Extract the (X, Y) coordinate from the center of the cell holding the provided text.  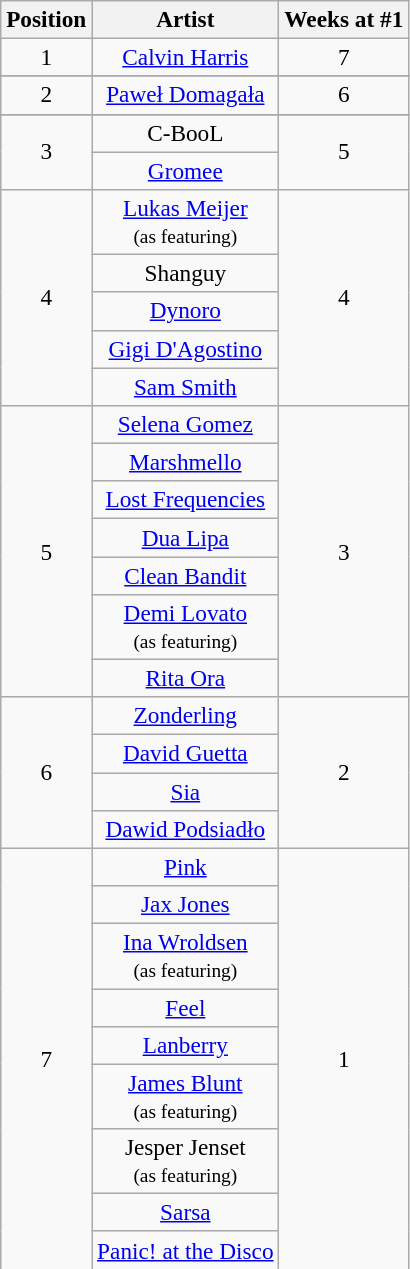
Selena Gomez (186, 424)
Pink (186, 867)
Dynoro (186, 311)
Lost Frequencies (186, 500)
Paweł Domagała (186, 95)
Dawid Podsiadło (186, 829)
Marshmello (186, 462)
Sam Smith (186, 386)
Demi Lovato(as featuring) (186, 626)
Zonderling (186, 716)
Position (46, 19)
Clean Bandit (186, 575)
Calvin Harris (186, 57)
Feel (186, 1007)
Shanguy (186, 273)
Dua Lipa (186, 537)
Ina Wroldsen(as featuring) (186, 956)
Weeks at #1 (344, 19)
Gromee (186, 170)
James Blunt(as featuring) (186, 1096)
Jax Jones (186, 904)
Lukas Meijer(as featuring) (186, 222)
Rita Ora (186, 678)
Sarsa (186, 1212)
Jesper Jenset(as featuring) (186, 1160)
Sia (186, 791)
David Guetta (186, 753)
Gigi D'Agostino (186, 349)
Artist (186, 19)
Lanberry (186, 1045)
Panic! at the Disco (186, 1250)
C-BooL (186, 133)
